Identify which cell holds the provided text, then report its (x, y) central coordinate. 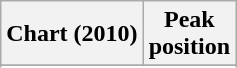
Chart (2010) (72, 34)
Peakposition (189, 34)
